Return the (x, y) coordinate for the center point of the cell that contains the specified text.  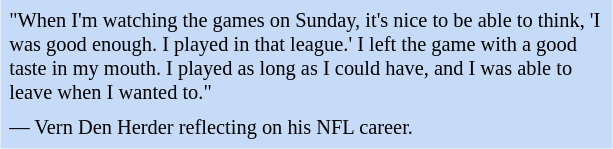
— Vern Den Herder reflecting on his NFL career. (306, 128)
